From the cell containing the given text, extract its center point as [X, Y] coordinate. 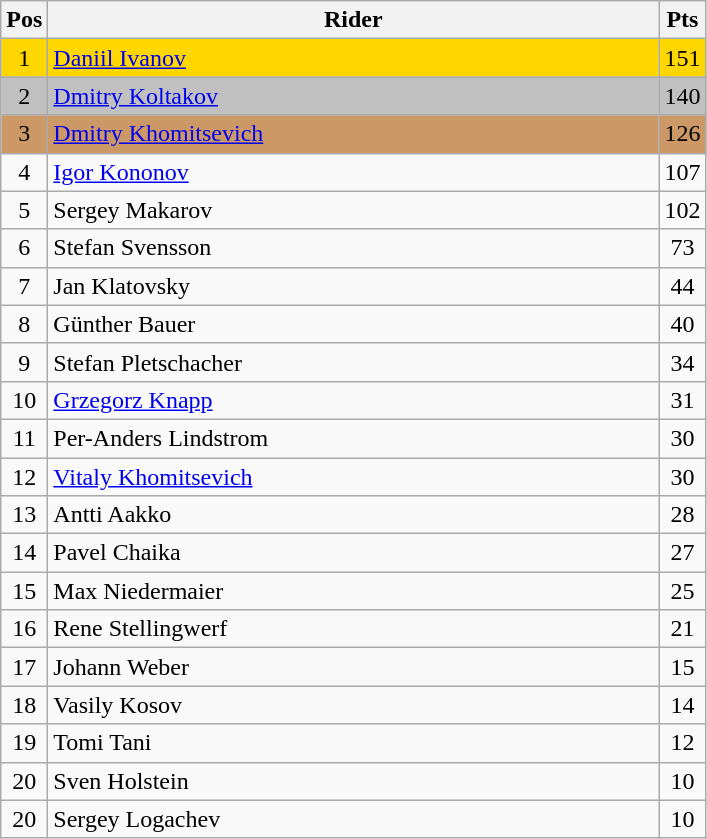
Dmitry Koltakov [354, 96]
21 [682, 629]
Stefan Svensson [354, 248]
6 [24, 248]
44 [682, 286]
Daniil Ivanov [354, 58]
Dmitry Khomitsevich [354, 134]
1 [24, 58]
73 [682, 248]
9 [24, 362]
3 [24, 134]
Igor Kononov [354, 172]
102 [682, 210]
28 [682, 515]
4 [24, 172]
Antti Aakko [354, 515]
Pts [682, 20]
Günther Bauer [354, 324]
Max Niedermaier [354, 591]
Stefan Pletschacher [354, 362]
151 [682, 58]
Vitaly Khomitsevich [354, 477]
13 [24, 515]
2 [24, 96]
Rider [354, 20]
8 [24, 324]
Sergey Logachev [354, 819]
18 [24, 705]
Pos [24, 20]
40 [682, 324]
Pavel Chaika [354, 553]
Jan Klatovsky [354, 286]
11 [24, 438]
7 [24, 286]
27 [682, 553]
Rene Stellingwerf [354, 629]
17 [24, 667]
Tomi Tani [354, 743]
140 [682, 96]
Vasily Kosov [354, 705]
16 [24, 629]
Grzegorz Knapp [354, 400]
126 [682, 134]
Johann Weber [354, 667]
107 [682, 172]
25 [682, 591]
34 [682, 362]
5 [24, 210]
Per-Anders Lindstrom [354, 438]
19 [24, 743]
31 [682, 400]
Sven Holstein [354, 781]
Sergey Makarov [354, 210]
